Find where the given text appears and provide that cell's center as (X, Y) coordinate. 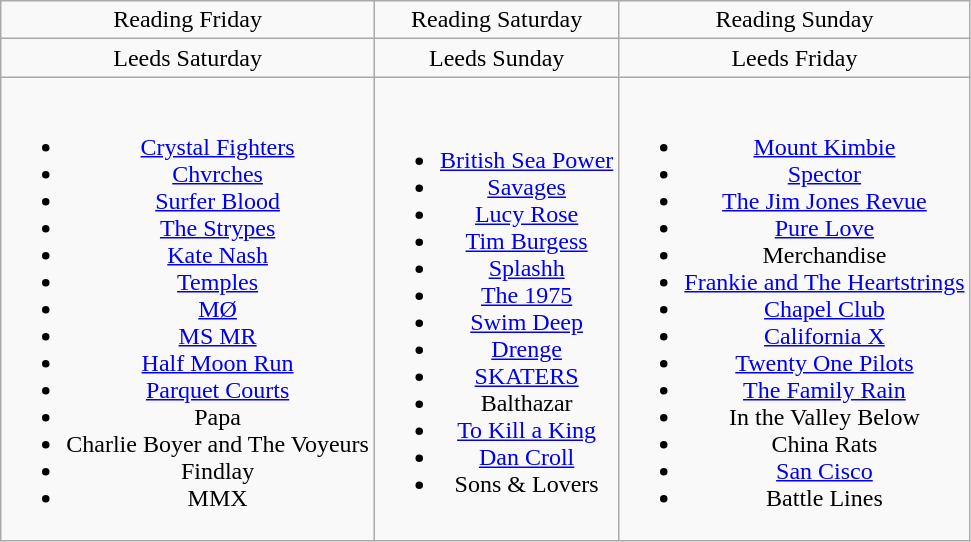
Reading Sunday (794, 20)
Crystal FightersChvrchesSurfer BloodThe StrypesKate NashTemplesMØMS MRHalf Moon RunParquet CourtsPapaCharlie Boyer and The VoyeursFindlayMMX (188, 309)
Leeds Sunday (496, 58)
Reading Friday (188, 20)
British Sea PowerSavagesLucy RoseTim BurgessSplashhThe 1975Swim DeepDrengeSKATERSBalthazarTo Kill a KingDan CrollSons & Lovers (496, 309)
Leeds Friday (794, 58)
Leeds Saturday (188, 58)
Reading Saturday (496, 20)
